Provide the (X, Y) coordinate of the cell's center where the given text is located.  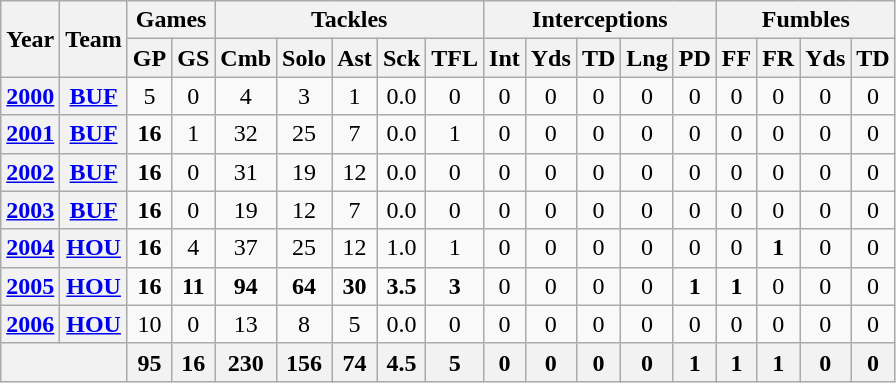
FR (778, 58)
11 (194, 286)
31 (246, 172)
Cmb (246, 58)
2002 (30, 172)
Interceptions (600, 20)
Int (505, 58)
3.5 (401, 286)
PD (694, 58)
37 (246, 248)
Fumbles (806, 20)
Lng (647, 58)
Solo (304, 58)
1.0 (401, 248)
4.5 (401, 362)
Ast (355, 58)
30 (355, 286)
Year (30, 39)
Team (94, 39)
156 (304, 362)
10 (149, 324)
2004 (30, 248)
2003 (30, 210)
Sck (401, 58)
13 (246, 324)
TFL (455, 58)
Games (170, 20)
2000 (30, 96)
95 (149, 362)
Tackles (350, 20)
2001 (30, 134)
94 (246, 286)
2005 (30, 286)
8 (304, 324)
FF (736, 58)
74 (355, 362)
2006 (30, 324)
32 (246, 134)
64 (304, 286)
GP (149, 58)
230 (246, 362)
GS (194, 58)
